Identify which cell holds the provided text, then report its [X, Y] central coordinate. 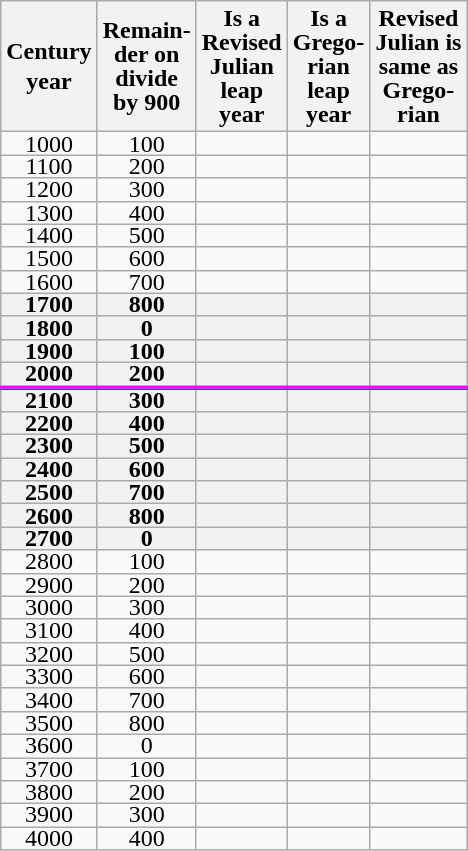
2500 [49, 492]
3300 [49, 676]
1400 [49, 236]
1600 [49, 282]
1800 [49, 328]
2600 [49, 516]
2000 [49, 374]
3400 [49, 700]
1300 [49, 212]
3900 [49, 816]
3700 [49, 770]
3100 [49, 630]
Centuryyear [49, 66]
Is aRevisedJulianleapyear [242, 66]
RevisedJulian issame asGrego-rian [418, 66]
2200 [49, 424]
3500 [49, 722]
2300 [49, 446]
3000 [49, 608]
2400 [49, 470]
2800 [49, 562]
1200 [49, 190]
1700 [49, 304]
2100 [49, 400]
2900 [49, 584]
Is aGrego-rianleapyear [328, 66]
Remain-der ondivideby 900 [146, 66]
4000 [49, 838]
1100 [49, 166]
1900 [49, 350]
1500 [49, 258]
3600 [49, 746]
3800 [49, 792]
1000 [49, 144]
2700 [49, 538]
3200 [49, 654]
